Identify which cell holds the provided text, then report its (X, Y) central coordinate. 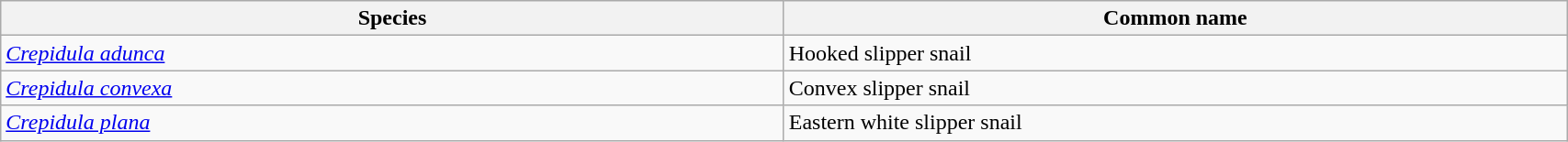
Crepidula convexa (392, 88)
Crepidula adunca (392, 53)
Convex slipper snail (1175, 88)
Eastern white slipper snail (1175, 123)
Crepidula plana (392, 123)
Species (392, 18)
Hooked slipper snail (1175, 53)
Common name (1175, 18)
